Return (x, y) of the center of cell containing provided text 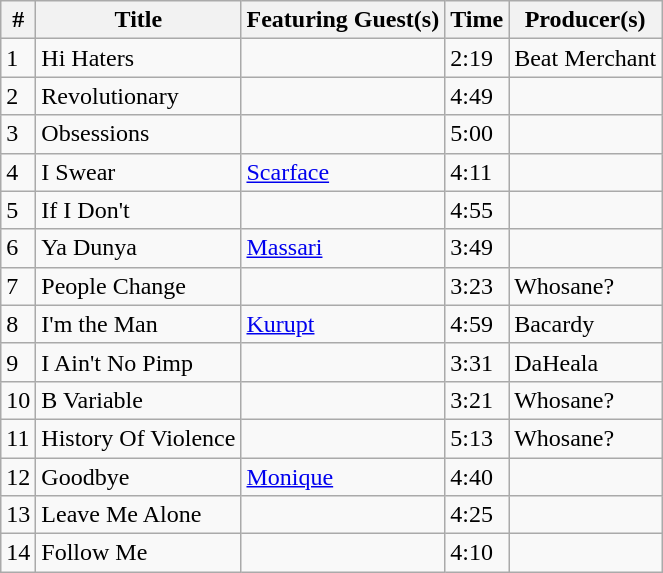
4:25 (477, 515)
4 (18, 172)
13 (18, 515)
Scarface (343, 172)
History Of Violence (138, 438)
Title (138, 20)
3:21 (477, 400)
8 (18, 324)
Hi Haters (138, 58)
DaHeala (586, 362)
2:19 (477, 58)
5 (18, 210)
I'm the Man (138, 324)
Obsessions (138, 134)
3 (18, 134)
Kurupt (343, 324)
If I Don't (138, 210)
12 (18, 477)
11 (18, 438)
2 (18, 96)
People Change (138, 286)
3:49 (477, 248)
10 (18, 400)
# (18, 20)
Time (477, 20)
Monique (343, 477)
Follow Me (138, 553)
4:55 (477, 210)
I Swear (138, 172)
5:13 (477, 438)
14 (18, 553)
B Variable (138, 400)
Ya Dunya (138, 248)
4:10 (477, 553)
1 (18, 58)
9 (18, 362)
3:23 (477, 286)
4:59 (477, 324)
I Ain't No Pimp (138, 362)
4:40 (477, 477)
Massari (343, 248)
5:00 (477, 134)
Beat Merchant (586, 58)
Goodbye (138, 477)
Producer(s) (586, 20)
4:49 (477, 96)
Leave Me Alone (138, 515)
4:11 (477, 172)
6 (18, 248)
3:31 (477, 362)
7 (18, 286)
Bacardy (586, 324)
Revolutionary (138, 96)
Featuring Guest(s) (343, 20)
